Detect which cell encompasses the target text, then output its [x, y] center coordinate. 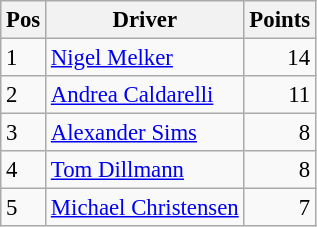
11 [280, 95]
Tom Dillmann [146, 170]
Nigel Melker [146, 58]
3 [24, 133]
Alexander Sims [146, 133]
Michael Christensen [146, 208]
1 [24, 58]
2 [24, 95]
5 [24, 208]
4 [24, 170]
Pos [24, 20]
7 [280, 208]
Driver [146, 20]
14 [280, 58]
Points [280, 20]
Andrea Caldarelli [146, 95]
